For the text-containing cell, return its midpoint in [x, y] coordinate format. 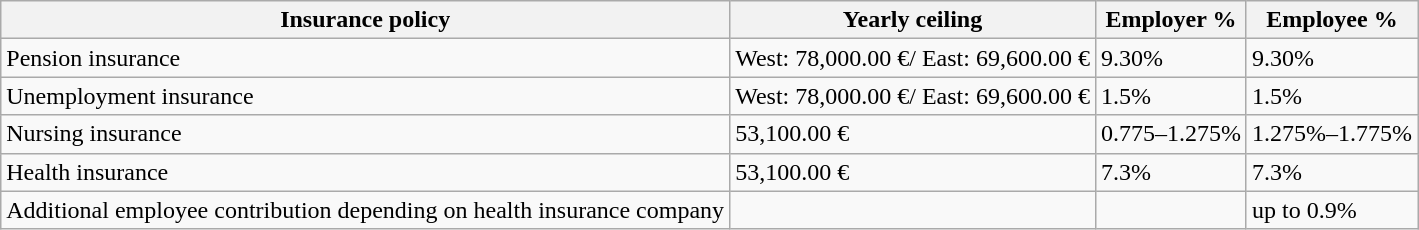
Health insurance [366, 172]
Yearly ceiling [913, 20]
up to 0.9% [1332, 210]
Employer % [1170, 20]
0.775–1.275% [1170, 134]
Insurance policy [366, 20]
Nursing insurance [366, 134]
Pension insurance [366, 58]
Unemployment insurance [366, 96]
Additional employee contribution depending on health insurance company [366, 210]
1.275%–1.775% [1332, 134]
Employee % [1332, 20]
